Return (X, Y) of the center of cell containing provided text 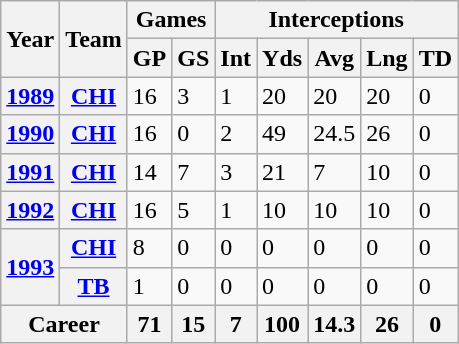
1990 (30, 134)
Int (236, 58)
71 (149, 324)
1989 (30, 96)
8 (149, 248)
24.5 (334, 134)
Year (30, 39)
Interceptions (336, 20)
49 (282, 134)
100 (282, 324)
14 (149, 172)
TB (94, 286)
GS (194, 58)
5 (194, 210)
15 (194, 324)
Team (94, 39)
Career (64, 324)
Lng (387, 58)
1993 (30, 267)
GP (149, 58)
21 (282, 172)
Games (170, 20)
TD (435, 58)
2 (236, 134)
Avg (334, 58)
1992 (30, 210)
Yds (282, 58)
1991 (30, 172)
14.3 (334, 324)
